Detect which cell encompasses the target text, then output its [x, y] center coordinate. 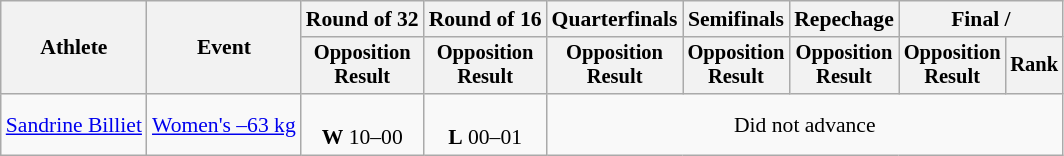
Did not advance [805, 124]
Sandrine Billiet [74, 124]
Rank [1034, 66]
Women's –63 kg [224, 124]
Final / [981, 19]
Repechage [844, 19]
Athlete [74, 48]
Semifinals [736, 19]
Quarterfinals [615, 19]
L 00–01 [486, 124]
Round of 16 [486, 19]
Event [224, 48]
Round of 32 [362, 19]
W 10–00 [362, 124]
